For the text-containing cell, return its midpoint in [x, y] coordinate format. 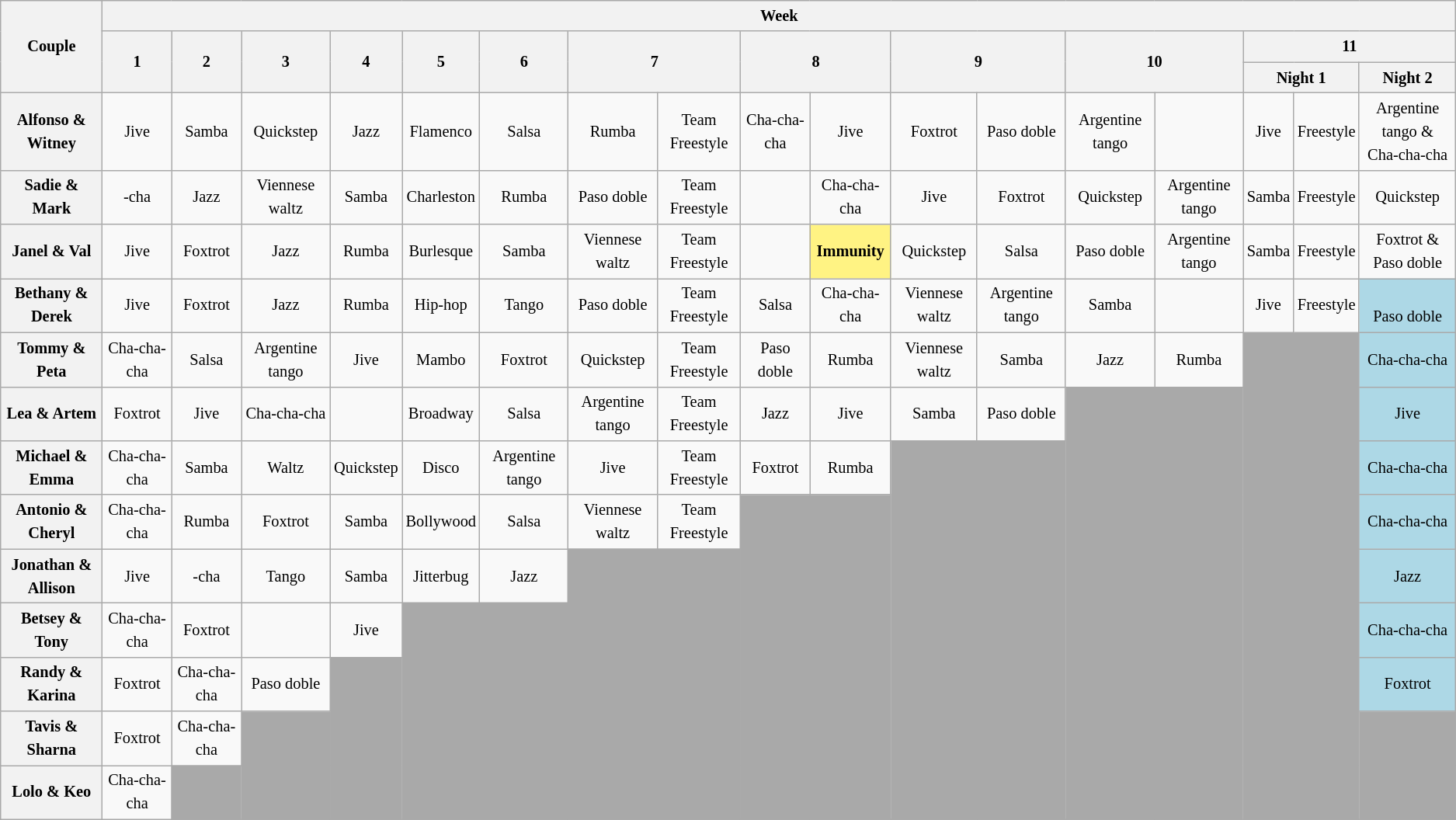
Alfonso & Witney [51, 131]
Charleston [441, 197]
11 [1350, 47]
Betsey & Tony [51, 630]
Foxtrot &Paso doble [1407, 252]
Tommy & Peta [51, 360]
Tavis & Sharna [51, 738]
Jitterbug [441, 576]
Lolo & Keo [51, 792]
Mambo [441, 360]
10 [1154, 62]
Flamenco [441, 131]
Janel & Val [51, 252]
Randy & Karina [51, 684]
Lea & Artem [51, 414]
Night 1 [1301, 78]
Sadie & Mark [51, 197]
Hip-hop [441, 305]
Bollywood [441, 522]
3 [286, 62]
9 [978, 62]
Disco [441, 467]
6 [524, 62]
1 [137, 62]
Night 2 [1407, 78]
4 [366, 62]
Couple [51, 47]
8 [815, 62]
Michael & Emma [51, 467]
7 [655, 62]
Broadway [441, 414]
Argentine tango &Cha-cha-cha [1407, 131]
Week [780, 16]
2 [207, 62]
Burlesque [441, 252]
5 [441, 62]
Waltz [286, 467]
Immunity [850, 252]
Antonio & Cheryl [51, 522]
Jonathan & Allison [51, 576]
Bethany & Derek [51, 305]
